Pinpoint the cell where the given text exists, returning its (x, y) midpoint coordinate. 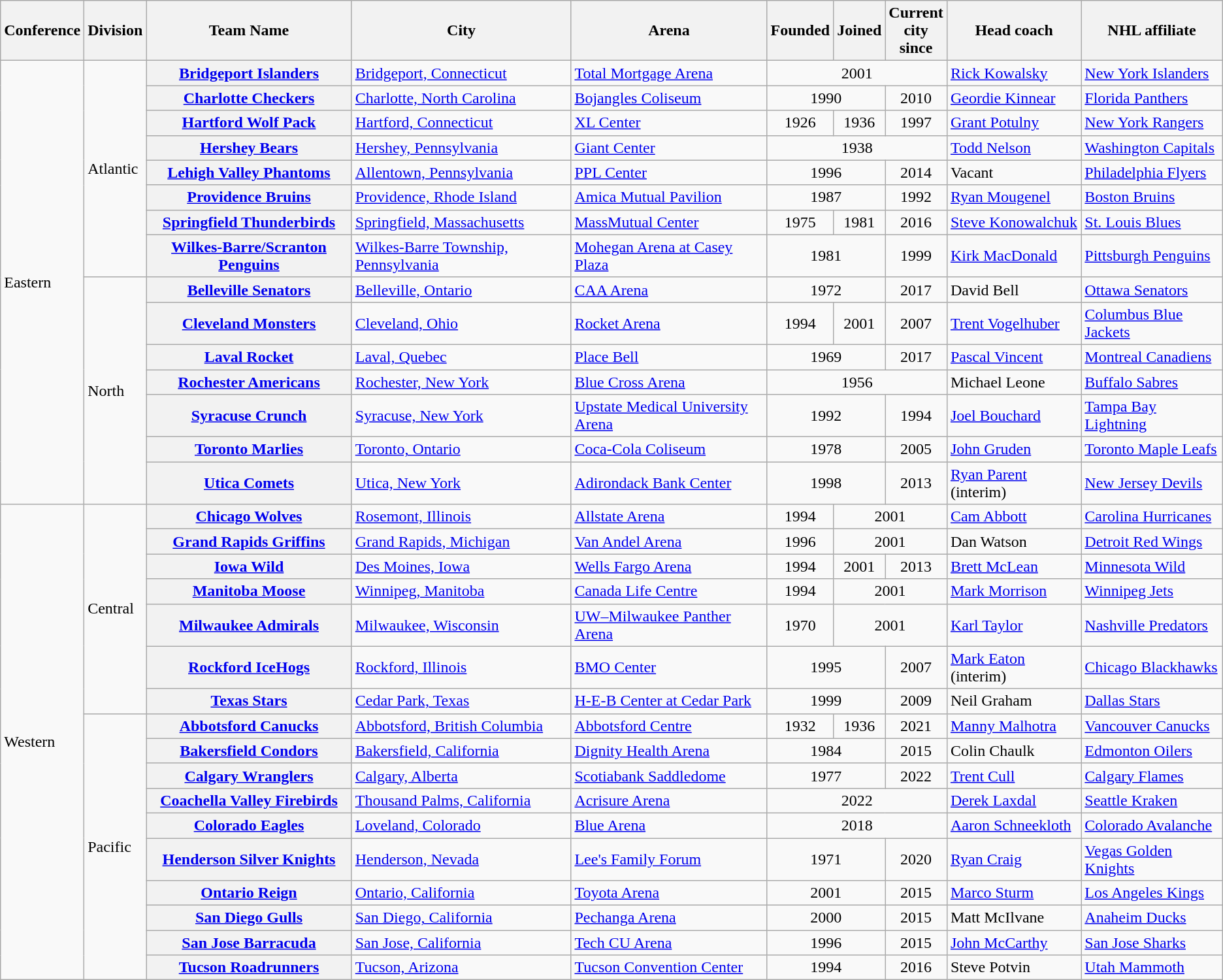
1997 (916, 123)
Trent Vogelhuber (1014, 323)
Derek Laxdal (1014, 800)
Ontario Reign (249, 893)
Toronto Marlies (249, 449)
MassMutual Center (669, 222)
1977 (826, 776)
Texas Stars (249, 701)
Minnesota Wild (1152, 566)
Head coach (1014, 31)
Calgary Wranglers (249, 776)
Utica Comets (249, 483)
Coca-Cola Coliseum (669, 449)
1975 (800, 222)
Rochester Americans (249, 382)
Loveland, Colorado (461, 825)
Wells Fargo Arena (669, 566)
Calgary, Alberta (461, 776)
Upstate Medical University Arena (669, 416)
1969 (826, 357)
Conference (42, 31)
Providence Bruins (249, 197)
Eastern (42, 282)
Michael Leone (1014, 382)
Syracuse Crunch (249, 416)
CAA Arena (669, 289)
Marco Sturm (1014, 893)
Scotiabank Saddledome (669, 776)
Providence, Rhode Island (461, 197)
Philadelphia Flyers (1152, 172)
Karl Taylor (1014, 625)
Abbotsford, British Columbia (461, 726)
Colin Chaulk (1014, 751)
Bojangles Coliseum (669, 98)
Giant Center (669, 148)
North (115, 391)
1956 (857, 382)
Ryan Parent (interim) (1014, 483)
San Diego Gulls (249, 918)
2014 (916, 172)
Total Mortgage Arena (669, 73)
1938 (857, 148)
Charlotte Checkers (249, 98)
Hershey Bears (249, 148)
Current city since (916, 31)
Pascal Vincent (1014, 357)
Anaheim Ducks (1152, 918)
Amica Mutual Pavilion (669, 197)
Grant Potulny (1014, 123)
Blue Arena (669, 825)
Dallas Stars (1152, 701)
Buffalo Sabres (1152, 382)
1987 (826, 197)
City (461, 31)
Columbus Blue Jackets (1152, 323)
San Jose Sharks (1152, 943)
Utica, New York (461, 483)
Cedar Park, Texas (461, 701)
Chicago Wolves (249, 517)
Tucson Roadrunners (249, 968)
Calgary Flames (1152, 776)
Coachella Valley Firebirds (249, 800)
Arena (669, 31)
Rocket Arena (669, 323)
Boston Bruins (1152, 197)
Canada Life Centre (669, 591)
Bridgeport, Connecticut (461, 73)
Joel Bouchard (1014, 416)
Rick Kowalsky (1014, 73)
Cleveland, Ohio (461, 323)
Cam Abbott (1014, 517)
Belleville Senators (249, 289)
1978 (826, 449)
John Gruden (1014, 449)
Colorado Avalanche (1152, 825)
Carolina Hurricanes (1152, 517)
New York Islanders (1152, 73)
Grand Rapids Griffins (249, 542)
Iowa Wild (249, 566)
Blue Cross Arena (669, 382)
Milwaukee Admirals (249, 625)
2018 (857, 825)
2005 (916, 449)
Pittsburgh Penguins (1152, 256)
Rockford, Illinois (461, 668)
Dan Watson (1014, 542)
Dignity Health Arena (669, 751)
Team Name (249, 31)
Winnipeg Jets (1152, 591)
Edmonton Oilers (1152, 751)
Des Moines, Iowa (461, 566)
Tampa Bay Lightning (1152, 416)
Tucson Convention Center (669, 968)
Bakersfield Condors (249, 751)
Steve Konowalchuk (1014, 222)
Mark Eaton (interim) (1014, 668)
Colorado Eagles (249, 825)
Springfield, Massachusetts (461, 222)
Rockford IceHogs (249, 668)
Matt McIlvane (1014, 918)
XL Center (669, 123)
Syracuse, New York (461, 416)
Division (115, 31)
San Diego, California (461, 918)
PPL Center (669, 172)
Adirondack Bank Center (669, 483)
Washington Capitals (1152, 148)
Lee's Family Forum (669, 858)
Abbotsford Canucks (249, 726)
David Bell (1014, 289)
Rochester, New York (461, 382)
St. Louis Blues (1152, 222)
UW–Milwaukee Panther Arena (669, 625)
2000 (826, 918)
Wilkes-Barre Township, Pennsylvania (461, 256)
Aaron Schneekloth (1014, 825)
BMO Center (669, 668)
San Jose, California (461, 943)
John McCarthy (1014, 943)
Steve Potvin (1014, 968)
Abbotsford Centre (669, 726)
Springfield Thunderbirds (249, 222)
1972 (826, 289)
Bakersfield, California (461, 751)
Seattle Kraken (1152, 800)
2020 (916, 858)
Place Bell (669, 357)
Tucson, Arizona (461, 968)
Joined (860, 31)
Montreal Canadiens (1152, 357)
Bridgeport Islanders (249, 73)
Winnipeg, Manitoba (461, 591)
1970 (800, 625)
Vegas Golden Knights (1152, 858)
Allentown, Pennsylvania (461, 172)
1926 (800, 123)
Chicago Blackhawks (1152, 668)
Toronto, Ontario (461, 449)
Detroit Red Wings (1152, 542)
Rosemont, Illinois (461, 517)
Geordie Kinnear (1014, 98)
Hartford, Connecticut (461, 123)
Hershey, Pennsylvania (461, 148)
Allstate Arena (669, 517)
Ontario, California (461, 893)
2021 (916, 726)
Manny Malhotra (1014, 726)
Charlotte, North Carolina (461, 98)
Trent Cull (1014, 776)
Henderson Silver Knights (249, 858)
Belleville, Ontario (461, 289)
1932 (800, 726)
Ryan Mougenel (1014, 197)
Grand Rapids, Michigan (461, 542)
Central (115, 609)
Wilkes-Barre/Scranton Penguins (249, 256)
Atlantic (115, 169)
Western (42, 742)
Mark Morrison (1014, 591)
NHL affiliate (1152, 31)
Vacant (1014, 172)
1998 (826, 483)
Laval, Quebec (461, 357)
Todd Nelson (1014, 148)
Cleveland Monsters (249, 323)
Ottawa Senators (1152, 289)
Founded (800, 31)
New Jersey Devils (1152, 483)
Toronto Maple Leafs (1152, 449)
Utah Mammoth (1152, 968)
Van Andel Arena (669, 542)
Florida Panthers (1152, 98)
Manitoba Moose (249, 591)
Vancouver Canucks (1152, 726)
2009 (916, 701)
Milwaukee, Wisconsin (461, 625)
Acrisure Arena (669, 800)
Brett McLean (1014, 566)
Pechanga Arena (669, 918)
Thousand Palms, California (461, 800)
Mohegan Arena at Casey Plaza (669, 256)
1990 (826, 98)
Kirk MacDonald (1014, 256)
Neil Graham (1014, 701)
1971 (826, 858)
Pacific (115, 847)
Toyota Arena (669, 893)
H-E-B Center at Cedar Park (669, 701)
Henderson, Nevada (461, 858)
San Jose Barracuda (249, 943)
Laval Rocket (249, 357)
Ryan Craig (1014, 858)
1984 (826, 751)
Lehigh Valley Phantoms (249, 172)
2010 (916, 98)
Hartford Wolf Pack (249, 123)
New York Rangers (1152, 123)
1995 (826, 668)
Los Angeles Kings (1152, 893)
Tech CU Arena (669, 943)
Nashville Predators (1152, 625)
